Output the (X, Y) coordinate of the center of the cell containing the given text.  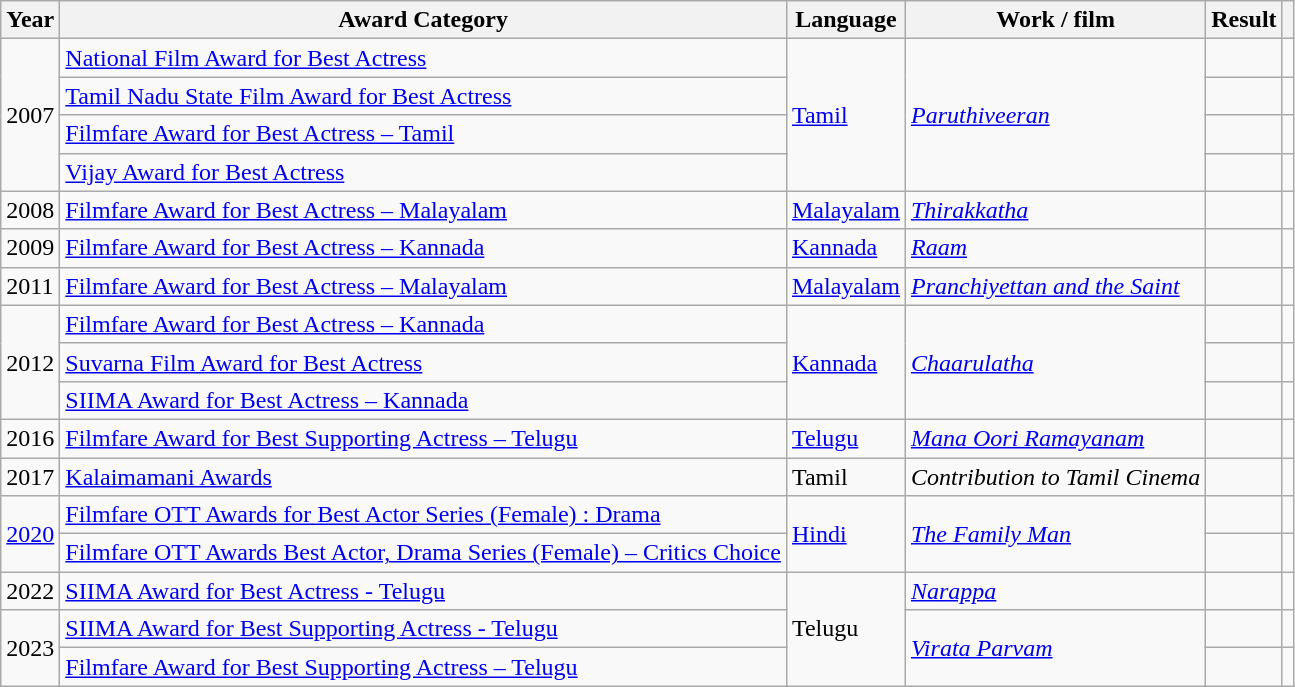
Pranchiyettan and the Saint (1055, 286)
Tamil Nadu State Film Award for Best Actress (424, 96)
2020 (30, 534)
SIIMA Award for Best Supporting Actress - Telugu (424, 629)
Kalaimamani Awards (424, 477)
Vijay Award for Best Actress (424, 172)
2017 (30, 477)
2007 (30, 115)
Mana Oori Ramayanam (1055, 438)
Work / film (1055, 20)
Raam (1055, 248)
Result (1244, 20)
2011 (30, 286)
The Family Man (1055, 534)
SIIMA Award for Best Actress - Telugu (424, 591)
Filmfare OTT Awards for Best Actor Series (Female) : Drama (424, 515)
Filmfare Award for Best Actress – Tamil (424, 134)
2016 (30, 438)
Thirakkatha (1055, 210)
2012 (30, 362)
Contribution to Tamil Cinema (1055, 477)
2009 (30, 248)
2008 (30, 210)
Narappa (1055, 591)
Paruthiveeran (1055, 115)
Chaarulatha (1055, 362)
Suvarna Film Award for Best Actress (424, 362)
Language (846, 20)
Hindi (846, 534)
Award Category (424, 20)
SIIMA Award for Best Actress – Kannada (424, 400)
Filmfare OTT Awards Best Actor, Drama Series (Female) – Critics Choice (424, 553)
National Film Award for Best Actress (424, 58)
Virata Parvam (1055, 648)
Year (30, 20)
2022 (30, 591)
2023 (30, 648)
